Return the [X, Y] coordinate for the center point of the cell that contains the specified text.  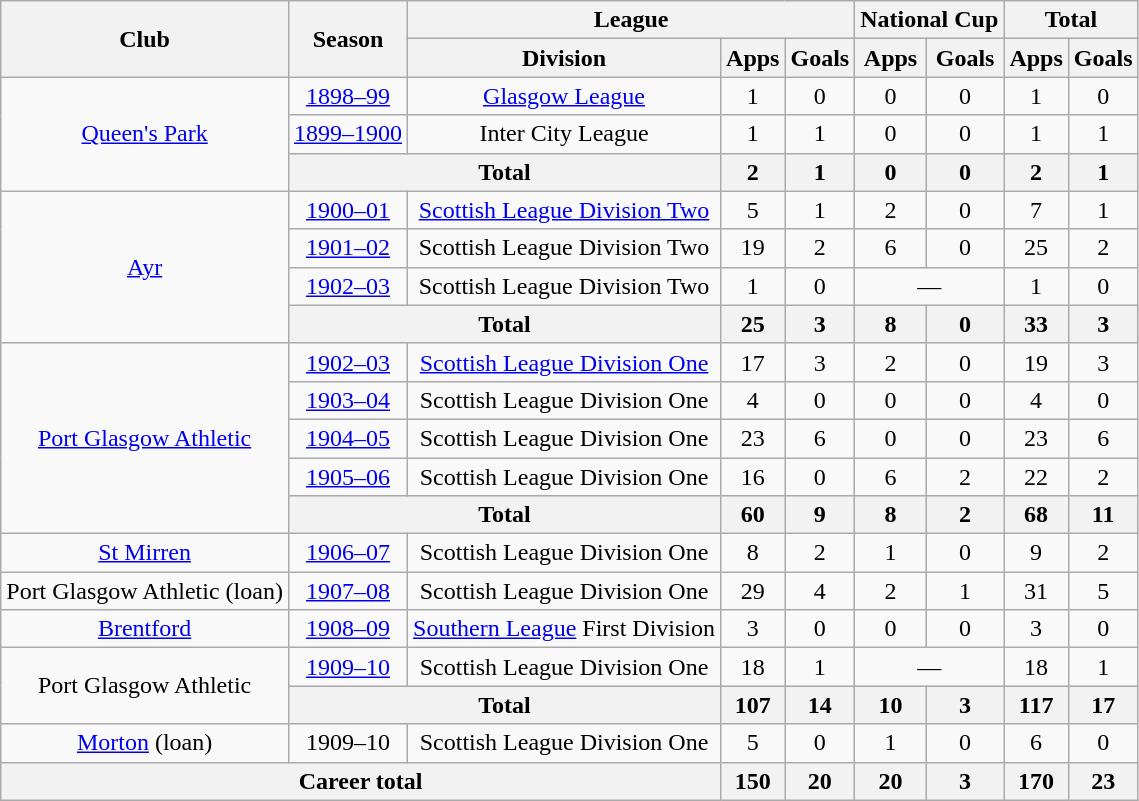
Brentford [145, 629]
Ayr [145, 267]
1903–04 [348, 400]
11 [1103, 515]
31 [1036, 591]
1900–01 [348, 210]
29 [753, 591]
1899–1900 [348, 134]
7 [1036, 210]
Port Glasgow Athletic (loan) [145, 591]
League [632, 20]
107 [753, 705]
1908–09 [348, 629]
22 [1036, 477]
117 [1036, 705]
170 [1036, 781]
Season [348, 39]
St Mirren [145, 553]
1907–08 [348, 591]
Morton (loan) [145, 743]
Club [145, 39]
1898–99 [348, 96]
68 [1036, 515]
60 [753, 515]
National Cup [930, 20]
Southern League First Division [564, 629]
16 [753, 477]
14 [820, 705]
33 [1036, 324]
Career total [361, 781]
Queen's Park [145, 134]
1906–07 [348, 553]
150 [753, 781]
1901–02 [348, 248]
Inter City League [564, 134]
10 [891, 705]
Glasgow League [564, 96]
1904–05 [348, 438]
1905–06 [348, 477]
Division [564, 58]
